Extract the (x, y) coordinate from the center of the cell holding the provided text.  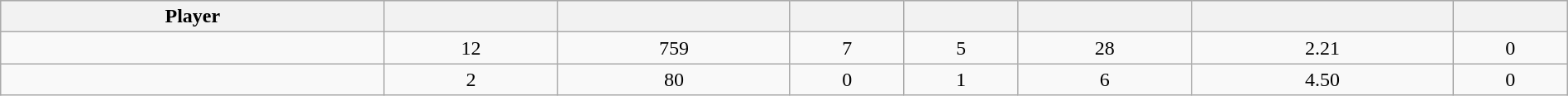
7 (847, 48)
2 (471, 79)
1 (961, 79)
6 (1105, 79)
28 (1105, 48)
2.21 (1322, 48)
12 (471, 48)
Player (193, 17)
4.50 (1322, 79)
759 (673, 48)
5 (961, 48)
80 (673, 79)
